Pinpoint the cell where the given text exists, returning its (X, Y) midpoint coordinate. 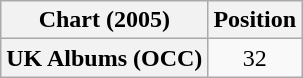
Chart (2005) (104, 20)
UK Albums (OCC) (104, 58)
Position (255, 20)
32 (255, 58)
